Find where the given text appears and provide that cell's center as (X, Y) coordinate. 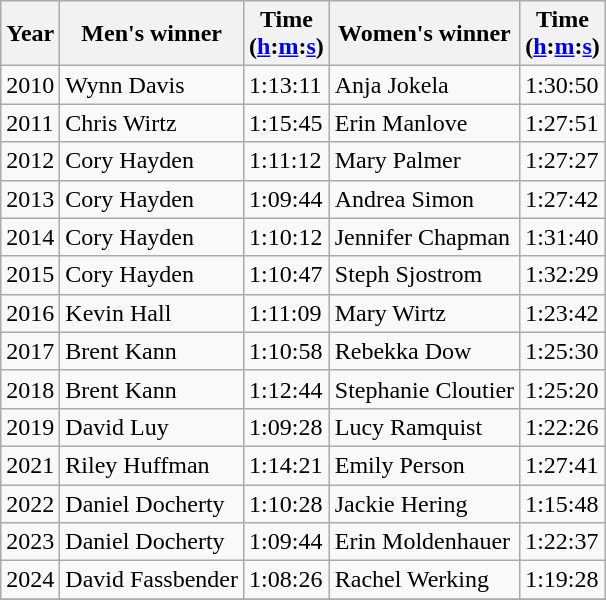
David Fassbender (152, 580)
1:25:20 (563, 389)
1:15:45 (287, 123)
1:11:09 (287, 313)
2016 (30, 313)
2011 (30, 123)
1:22:26 (563, 427)
2018 (30, 389)
1:10:28 (287, 503)
2010 (30, 85)
2024 (30, 580)
1:22:37 (563, 542)
Jennifer Chapman (424, 237)
Lucy Ramquist (424, 427)
1:23:42 (563, 313)
1:30:50 (563, 85)
1:10:47 (287, 275)
1:12:44 (287, 389)
2012 (30, 161)
Andrea Simon (424, 199)
1:14:21 (287, 465)
1:08:26 (287, 580)
Mary Wirtz (424, 313)
Mary Palmer (424, 161)
1:27:51 (563, 123)
1:27:41 (563, 465)
Wynn Davis (152, 85)
Emily Person (424, 465)
2023 (30, 542)
1:15:48 (563, 503)
Riley Huffman (152, 465)
Jackie Hering (424, 503)
Anja Jokela (424, 85)
Women's winner (424, 34)
2013 (30, 199)
1:27:27 (563, 161)
2019 (30, 427)
Stephanie Cloutier (424, 389)
1:25:30 (563, 351)
Rachel Werking (424, 580)
1:09:28 (287, 427)
2014 (30, 237)
1:13:11 (287, 85)
2022 (30, 503)
2021 (30, 465)
David Luy (152, 427)
Kevin Hall (152, 313)
1:32:29 (563, 275)
1:10:58 (287, 351)
Year (30, 34)
1:10:12 (287, 237)
Rebekka Dow (424, 351)
2015 (30, 275)
Men's winner (152, 34)
1:31:40 (563, 237)
Erin Moldenhauer (424, 542)
2017 (30, 351)
1:11:12 (287, 161)
1:27:42 (563, 199)
Steph Sjostrom (424, 275)
Chris Wirtz (152, 123)
Erin Manlove (424, 123)
1:19:28 (563, 580)
